Search for the cell housing the specified text and yield its [x, y] center coordinate. 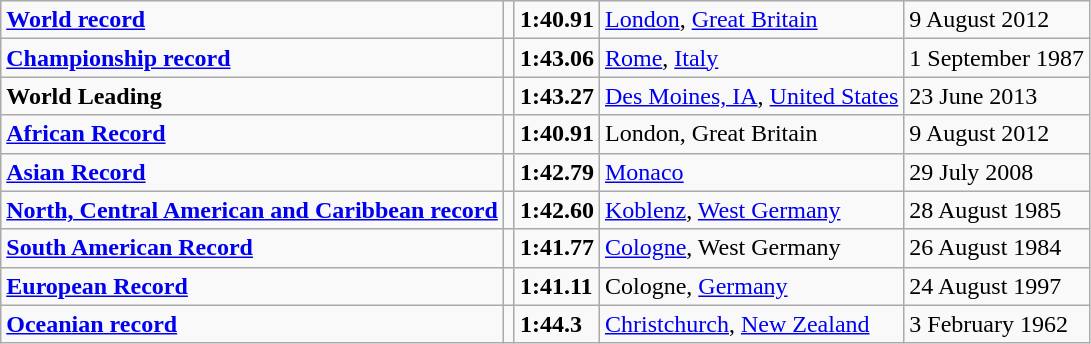
1:42.60 [556, 210]
1:41.77 [556, 248]
Cologne, West Germany [751, 248]
North, Central American and Caribbean record [252, 210]
1:43.06 [556, 58]
African Record [252, 134]
South American Record [252, 248]
28 August 1985 [997, 210]
3 February 1962 [997, 324]
World record [252, 20]
Christchurch, New Zealand [751, 324]
European Record [252, 286]
23 June 2013 [997, 96]
Cologne, Germany [751, 286]
1 September 1987 [997, 58]
Asian Record [252, 172]
26 August 1984 [997, 248]
Oceanian record [252, 324]
1:44.3 [556, 324]
Des Moines, IA, United States [751, 96]
World Leading [252, 96]
Championship record [252, 58]
1:42.79 [556, 172]
29 July 2008 [997, 172]
1:41.11 [556, 286]
Monaco [751, 172]
24 August 1997 [997, 286]
Rome, Italy [751, 58]
Koblenz, West Germany [751, 210]
1:43.27 [556, 96]
